From the cell containing the given text, extract its center point as [X, Y] coordinate. 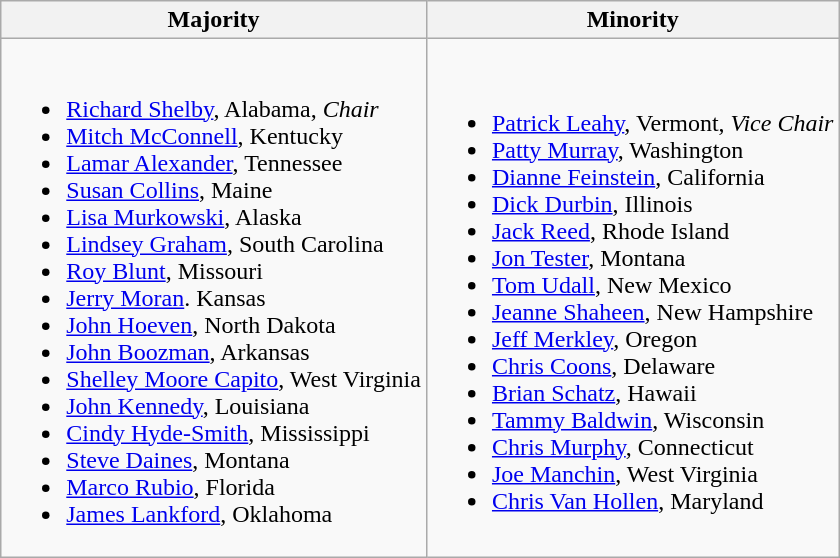
Majority [214, 20]
Minority [632, 20]
